Extract the (X, Y) coordinate from the center of the cell holding the provided text.  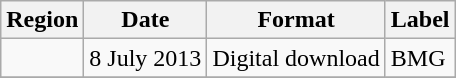
Digital download (296, 58)
Label (420, 20)
8 July 2013 (146, 58)
BMG (420, 58)
Region (42, 20)
Date (146, 20)
Format (296, 20)
